Scan for the cell matching the given text and deliver its (X, Y) coordinate at center. 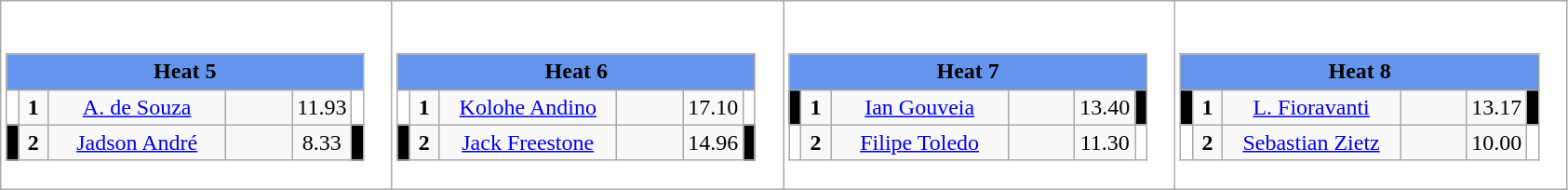
L. Fioravanti (1312, 107)
Heat 6 1 Kolohe Andino 17.10 2 Jack Freestone 14.96 (588, 95)
A. de Souza (138, 107)
Filipe Toledo (919, 142)
Heat 8 1 L. Fioravanti 13.17 2 Sebastian Zietz 10.00 (1372, 95)
17.10 (713, 107)
Kolohe Andino (529, 107)
Sebastian Zietz (1312, 142)
11.93 (322, 107)
8.33 (322, 142)
Heat 5 (184, 72)
Heat 6 (576, 72)
Heat 8 (1360, 72)
Jack Freestone (529, 142)
13.40 (1106, 107)
Jadson André (138, 142)
10.00 (1496, 142)
Heat 7 1 Ian Gouveia 13.40 2 Filipe Toledo 11.30 (979, 95)
Ian Gouveia (919, 107)
Heat 7 (968, 72)
14.96 (713, 142)
Heat 5 1 A. de Souza 11.93 2 Jadson André 8.33 (196, 95)
13.17 (1496, 107)
11.30 (1106, 142)
